Capture the cell that displays the provided text and extract its (X, Y) central coordinate. 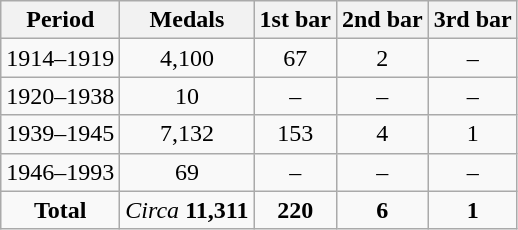
Medals (187, 20)
1946–1993 (60, 172)
153 (295, 134)
1914–1919 (60, 58)
Period (60, 20)
2 (382, 58)
10 (187, 96)
69 (187, 172)
Circa 11,311 (187, 210)
4 (382, 134)
220 (295, 210)
2nd bar (382, 20)
1939–1945 (60, 134)
4,100 (187, 58)
Total (60, 210)
1st bar (295, 20)
3rd bar (472, 20)
1920–1938 (60, 96)
7,132 (187, 134)
67 (295, 58)
6 (382, 210)
